Identify which cell holds the provided text, then report its [X, Y] central coordinate. 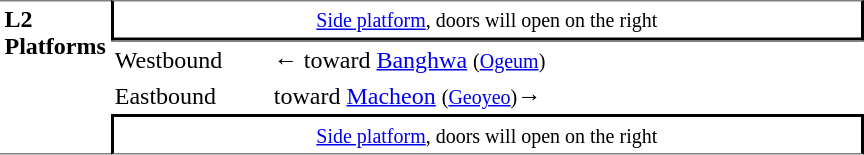
Westbound [190, 59]
L2Platforms [55, 77]
toward Macheon (Geoyeo)→ [566, 96]
Eastbound [190, 96]
← toward Banghwa (Ogeum) [566, 59]
